Identify which cell holds the provided text, then report its [x, y] central coordinate. 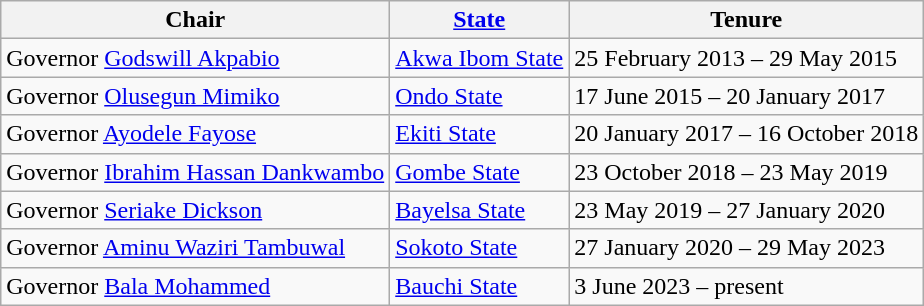
25 February 2013 – 29 May 2015 [746, 58]
Governor Seriake Dickson [196, 210]
20 January 2017 – 16 October 2018 [746, 134]
State [480, 20]
Chair [196, 20]
Gombe State [480, 172]
27 January 2020 – 29 May 2023 [746, 248]
3 June 2023 – present [746, 286]
Ondo State [480, 96]
Sokoto State [480, 248]
Governor Bala Mohammed [196, 286]
Governor Godswill Akpabio [196, 58]
Governor Olusegun Mimiko [196, 96]
Bayelsa State [480, 210]
Governor Ayodele Fayose [196, 134]
Bauchi State [480, 286]
Governor Aminu Waziri Tambuwal [196, 248]
17 June 2015 – 20 January 2017 [746, 96]
Ekiti State [480, 134]
Governor Ibrahim Hassan Dankwambo [196, 172]
23 May 2019 – 27 January 2020 [746, 210]
Akwa Ibom State [480, 58]
23 October 2018 – 23 May 2019 [746, 172]
Tenure [746, 20]
